From the cell containing the given text, extract its center point as (x, y) coordinate. 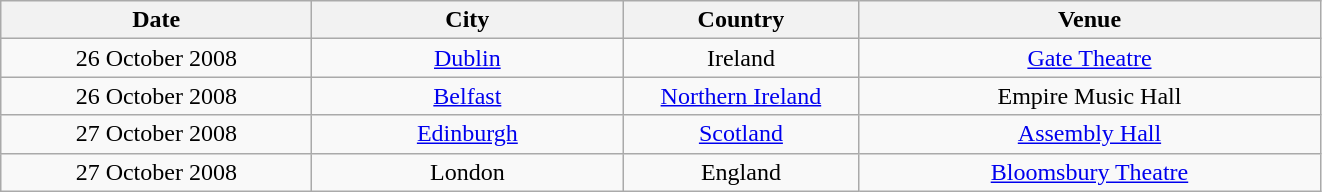
Empire Music Hall (1090, 96)
Scotland (741, 134)
Ireland (741, 58)
Northern Ireland (741, 96)
Gate Theatre (1090, 58)
Bloomsbury Theatre (1090, 172)
City (468, 20)
Dublin (468, 58)
London (468, 172)
Country (741, 20)
Venue (1090, 20)
Edinburgh (468, 134)
Assembly Hall (1090, 134)
Date (156, 20)
Belfast (468, 96)
England (741, 172)
